Locate the cell with the specified text and output its (x, y) center coordinate. 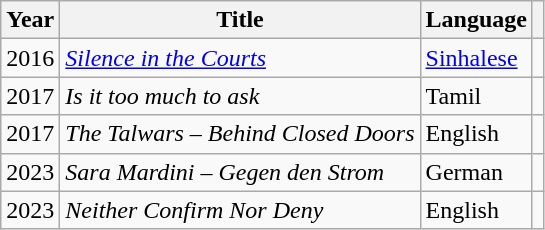
Title (240, 20)
Is it too much to ask (240, 96)
The Talwars – Behind Closed Doors (240, 134)
Year (30, 20)
Sara Mardini – Gegen den Strom (240, 172)
2016 (30, 58)
Language (476, 20)
Silence in the Courts (240, 58)
Sinhalese (476, 58)
German (476, 172)
Tamil (476, 96)
Neither Confirm Nor Deny (240, 210)
